Extract the (x, y) coordinate from the center of the cell holding the provided text.  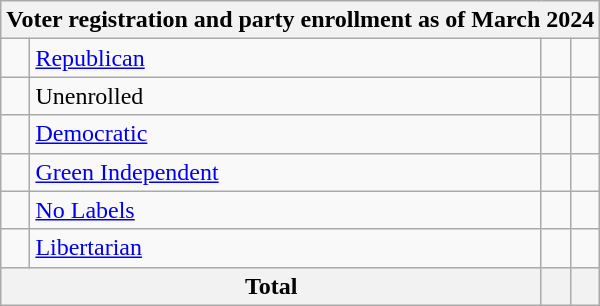
Total (272, 286)
Republican (286, 58)
Democratic (286, 134)
Green Independent (286, 172)
Unenrolled (286, 96)
Libertarian (286, 248)
Voter registration and party enrollment as of March 2024 (300, 20)
No Labels (286, 210)
